Pinpoint the cell where the given text exists, returning its [x, y] midpoint coordinate. 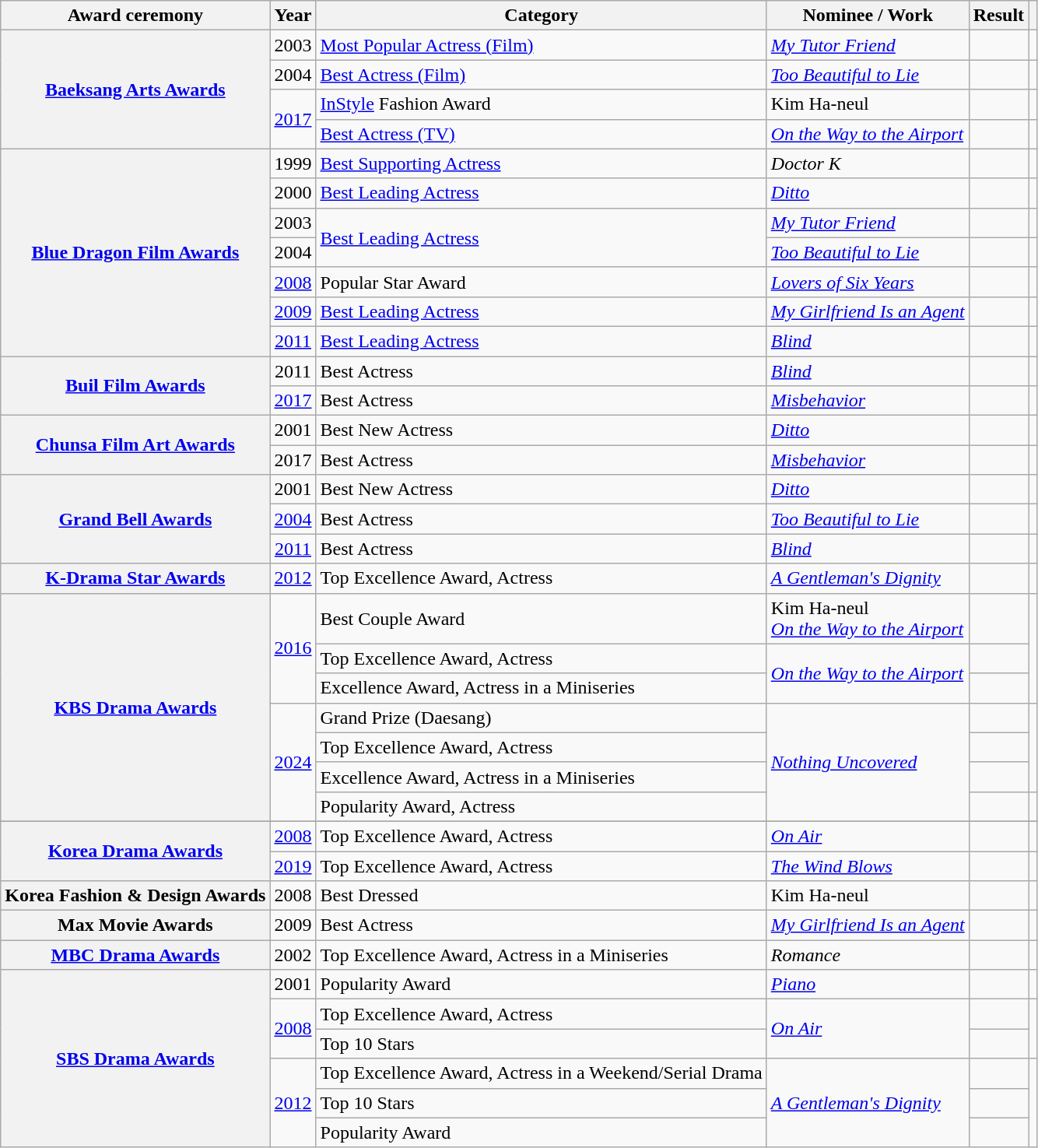
2016 [293, 648]
Chunsa Film Art Awards [135, 445]
Popular Star Award [542, 282]
Baeksang Arts Awards [135, 90]
Best Actress (Film) [542, 75]
Nominee / Work [868, 16]
1999 [293, 163]
K-Drama Star Awards [135, 578]
InStyle Fashion Award [542, 104]
Result [998, 16]
Kim Ha-neul On the Way to the Airport [868, 618]
Romance [868, 955]
Lovers of Six Years [868, 282]
The Wind Blows [868, 866]
Doctor K [868, 163]
2019 [293, 866]
Nothing Uncovered [868, 762]
Best Dressed [542, 896]
Most Popular Actress (Film) [542, 45]
Popularity Award, Actress [542, 806]
2000 [293, 193]
Korea Fashion & Design Awards [135, 896]
Grand Prize (Daesang) [542, 718]
Top Excellence Award, Actress in a Weekend/Serial Drama [542, 1073]
Year [293, 16]
2002 [293, 955]
Buil Film Awards [135, 386]
Grand Bell Awards [135, 519]
SBS Drama Awards [135, 1058]
Category [542, 16]
2024 [293, 762]
Piano [868, 985]
Max Movie Awards [135, 925]
Best Supporting Actress [542, 163]
Best Couple Award [542, 618]
Korea Drama Awards [135, 851]
Best Actress (TV) [542, 134]
KBS Drama Awards [135, 707]
Blue Dragon Film Awards [135, 252]
Top Excellence Award, Actress in a Miniseries [542, 955]
MBC Drama Awards [135, 955]
Award ceremony [135, 16]
